Extract the [X, Y] coordinate from the center of the cell holding the provided text.  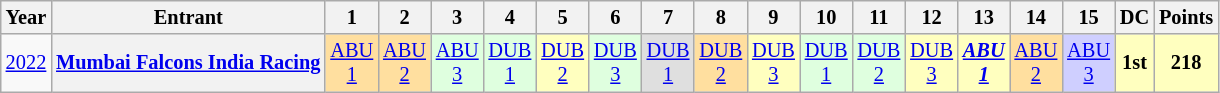
14 [1036, 17]
2022 [26, 63]
9 [774, 17]
4 [510, 17]
10 [826, 17]
3 [458, 17]
Year [26, 17]
15 [1088, 17]
2 [404, 17]
Mumbai Falcons India Racing [188, 63]
7 [668, 17]
6 [616, 17]
11 [880, 17]
13 [984, 17]
Entrant [188, 17]
5 [562, 17]
DC [1134, 17]
12 [932, 17]
Points [1186, 17]
1st [1134, 63]
218 [1186, 63]
1 [352, 17]
8 [720, 17]
